Output the (x, y) coordinate of the center of the cell containing the given text.  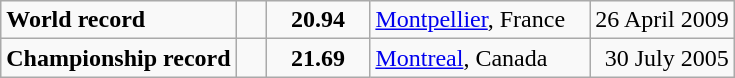
Championship record (118, 58)
Montpellier, France (480, 20)
World record (118, 20)
30 July 2005 (662, 58)
21.69 (318, 58)
Montreal, Canada (480, 58)
26 April 2009 (662, 20)
20.94 (318, 20)
